Find where the given text appears and provide that cell's center as (X, Y) coordinate. 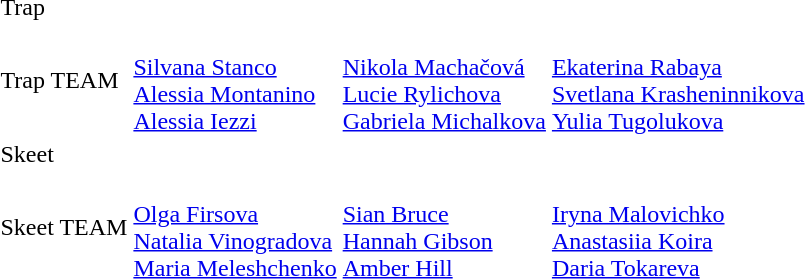
Silvana StancoAlessia MontaninoAlessia Iezzi (235, 80)
Nikola MachačováLucie RylichovaGabriela Michalkova (444, 80)
